Output the (x, y) coordinate of the center of the cell containing the given text.  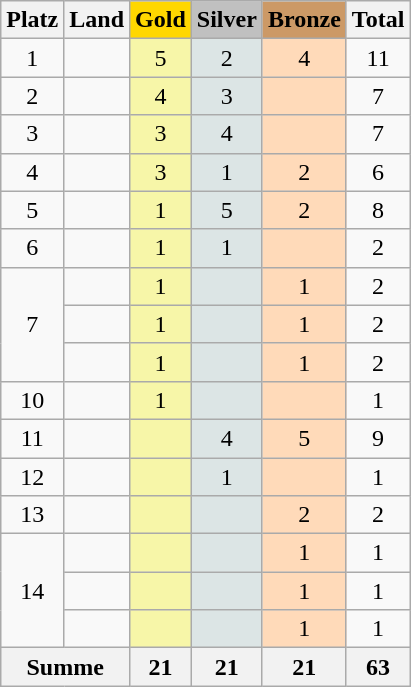
Silver (226, 20)
63 (378, 667)
10 (32, 400)
Platz (32, 20)
Gold (161, 20)
Land (97, 20)
14 (32, 591)
Summe (66, 667)
Bronze (304, 20)
9 (378, 438)
13 (32, 515)
12 (32, 477)
8 (378, 210)
Total (378, 20)
